Find where the given text appears and provide that cell's center as (x, y) coordinate. 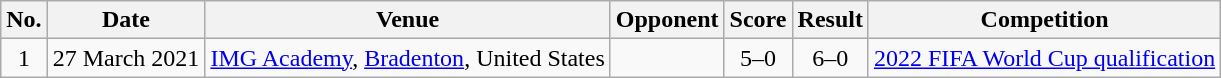
IMG Academy, Bradenton, United States (408, 58)
Result (830, 20)
27 March 2021 (126, 58)
2022 FIFA World Cup qualification (1044, 58)
6–0 (830, 58)
Date (126, 20)
Competition (1044, 20)
Score (758, 20)
No. (24, 20)
5–0 (758, 58)
1 (24, 58)
Venue (408, 20)
Opponent (667, 20)
